Capture the cell that displays the provided text and extract its [X, Y] central coordinate. 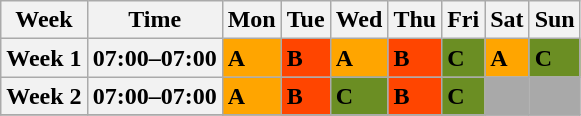
Week 2 [44, 96]
Wed [359, 20]
Week [44, 20]
Fri [464, 20]
Thu [415, 20]
Sun [554, 20]
Time [154, 20]
Tue [306, 20]
Sat [507, 20]
Mon [252, 20]
Week 1 [44, 58]
